Detect which cell encompasses the target text, then output its [X, Y] center coordinate. 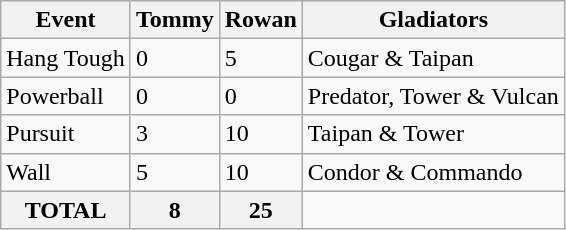
Gladiators [433, 20]
Condor & Commando [433, 172]
TOTAL [66, 210]
Taipan & Tower [433, 134]
3 [174, 134]
Tommy [174, 20]
Wall [66, 172]
Cougar & Taipan [433, 58]
Pursuit [66, 134]
Event [66, 20]
25 [260, 210]
8 [174, 210]
Rowan [260, 20]
Predator, Tower & Vulcan [433, 96]
Hang Tough [66, 58]
Powerball [66, 96]
